For the text-containing cell, return its midpoint in (X, Y) coordinate format. 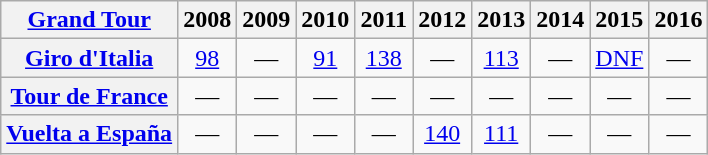
Tour de France (90, 96)
2014 (560, 20)
DNF (620, 58)
140 (442, 134)
Grand Tour (90, 20)
2008 (208, 20)
2009 (266, 20)
2011 (384, 20)
2013 (502, 20)
2015 (620, 20)
Vuelta a España (90, 134)
138 (384, 58)
2010 (326, 20)
Giro d'Italia (90, 58)
113 (502, 58)
2012 (442, 20)
91 (326, 58)
111 (502, 134)
98 (208, 58)
2016 (678, 20)
